Return [X, Y] of the center of cell containing provided text 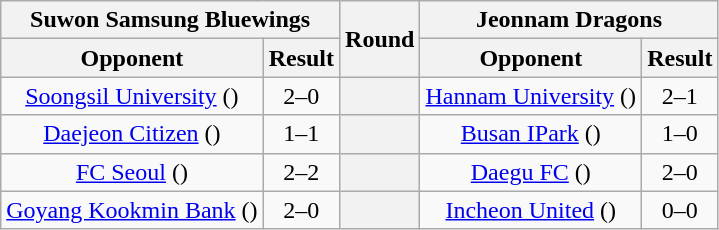
Goyang Kookmin Bank () [132, 210]
2–1 [680, 96]
Suwon Samsung Bluewings [170, 20]
1–0 [680, 134]
Jeonnam Dragons [569, 20]
Round [380, 39]
Daejeon Citizen () [132, 134]
Soongsil University () [132, 96]
Hannam University () [531, 96]
2–2 [301, 172]
Daegu FC () [531, 172]
FC Seoul () [132, 172]
0–0 [680, 210]
Incheon United () [531, 210]
1–1 [301, 134]
Busan IPark () [531, 134]
